Identify which cell holds the provided text, then report its [x, y] central coordinate. 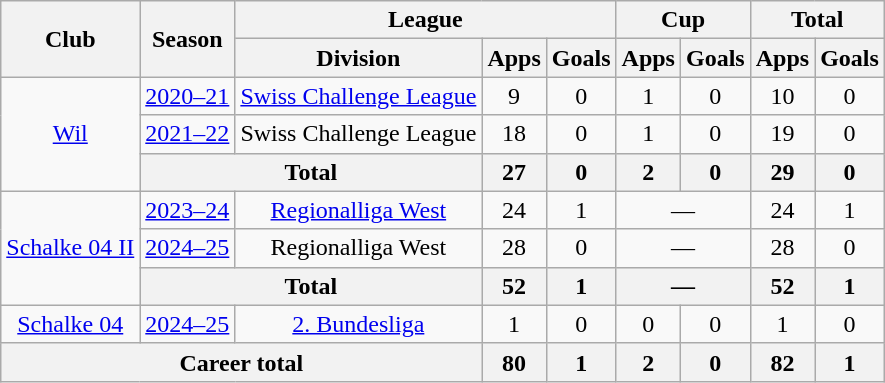
82 [782, 362]
2023–24 [188, 210]
9 [514, 96]
Division [358, 58]
2020–21 [188, 96]
10 [782, 96]
Career total [242, 362]
19 [782, 134]
2021–22 [188, 134]
80 [514, 362]
Cup [683, 20]
Wil [70, 134]
Season [188, 39]
Club [70, 39]
Schalke 04 [70, 324]
27 [514, 172]
18 [514, 134]
Schalke 04 II [70, 248]
29 [782, 172]
League [426, 20]
2. Bundesliga [358, 324]
